Return the [X, Y] coordinate for the center point of the cell that contains the specified text.  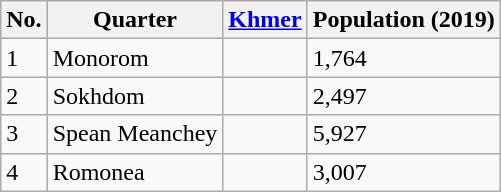
Monorom [135, 58]
3 [24, 134]
Sokhdom [135, 96]
1 [24, 58]
Spean Meanchey [135, 134]
2 [24, 96]
2,497 [404, 96]
No. [24, 20]
5,927 [404, 134]
Quarter [135, 20]
3,007 [404, 172]
4 [24, 172]
Population (2019) [404, 20]
Romonea [135, 172]
1,764 [404, 58]
Khmer [265, 20]
